Detect which cell encompasses the target text, then output its (x, y) center coordinate. 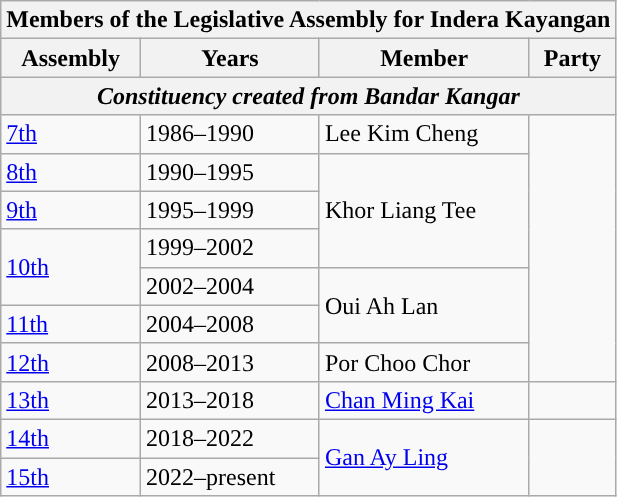
2018–2022 (230, 438)
Party (572, 58)
13th (71, 400)
15th (71, 477)
Por Choo Chor (424, 362)
Khor Liang Tee (424, 210)
Gan Ay Ling (424, 457)
7th (71, 134)
2022–present (230, 477)
9th (71, 210)
1999–2002 (230, 248)
12th (71, 362)
Lee Kim Cheng (424, 134)
8th (71, 172)
Members of the Legislative Assembly for Indera Kayangan (308, 20)
10th (71, 267)
2008–2013 (230, 362)
Oui Ah Lan (424, 305)
2002–2004 (230, 286)
14th (71, 438)
2004–2008 (230, 324)
Constituency created from Bandar Kangar (308, 96)
Assembly (71, 58)
Years (230, 58)
1995–1999 (230, 210)
Chan Ming Kai (424, 400)
Member (424, 58)
11th (71, 324)
1986–1990 (230, 134)
1990–1995 (230, 172)
2013–2018 (230, 400)
